Scan for the cell matching the given text and deliver its [x, y] coordinate at center. 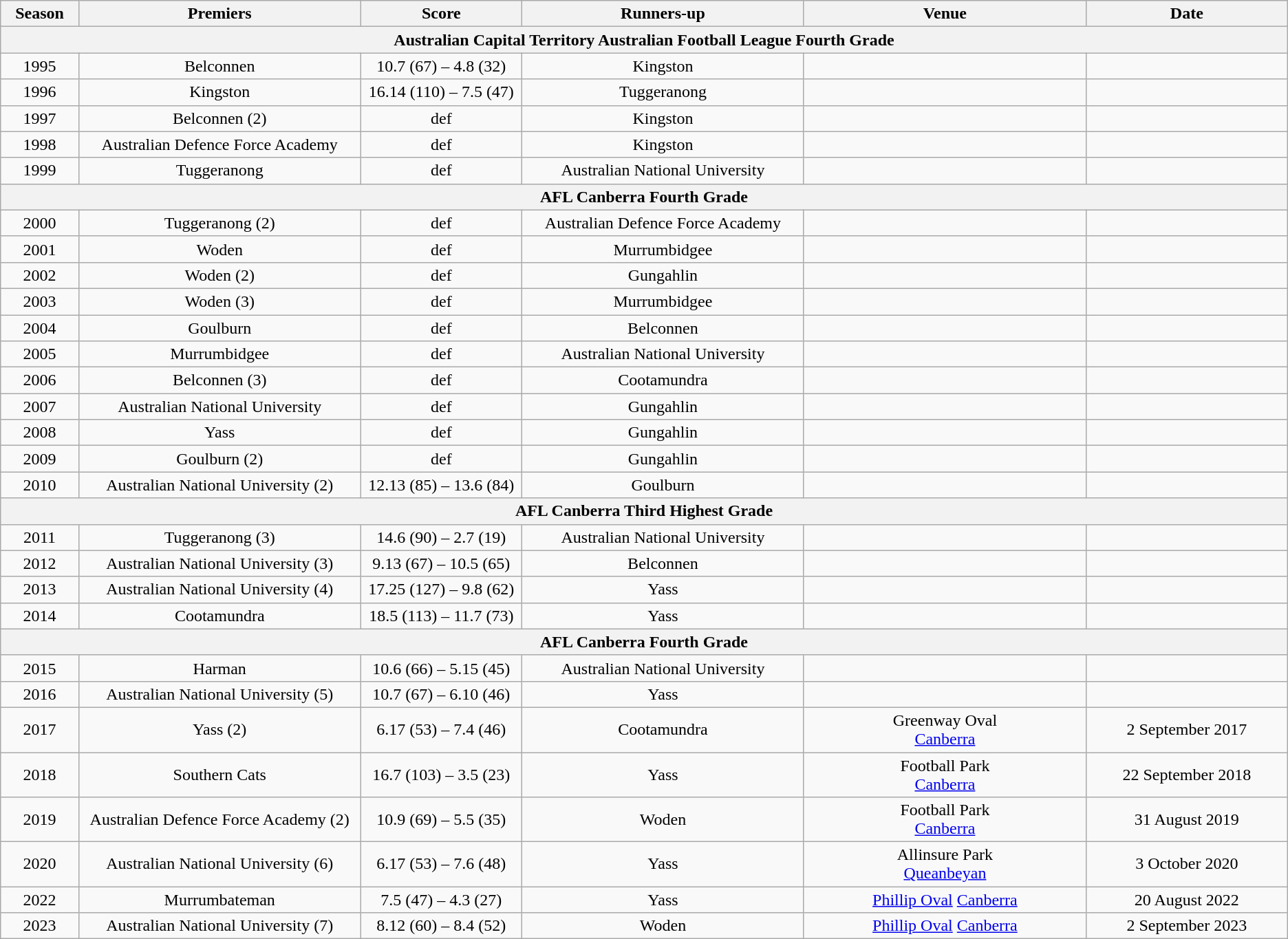
31 August 2019 [1186, 820]
Woden (2) [219, 275]
10.6 (66) – 5.15 (45) [441, 668]
Runners-up [663, 14]
1995 [40, 66]
17.25 (127) – 9.8 (62) [441, 590]
22 September 2018 [1186, 775]
16.14 (110) – 7.5 (47) [441, 92]
2008 [40, 433]
2001 [40, 249]
Premiers [219, 14]
Date [1186, 14]
2009 [40, 459]
2 September 2017 [1186, 729]
2000 [40, 223]
Yass (2) [219, 729]
1996 [40, 92]
Australian National University (7) [219, 926]
7.5 (47) – 4.3 (27) [441, 900]
2022 [40, 900]
Score [441, 14]
2006 [40, 380]
Murrumbateman [219, 900]
10.7 (67) – 6.10 (46) [441, 694]
10.7 (67) – 4.8 (32) [441, 66]
2019 [40, 820]
Australian Capital Territory Australian Football League Fourth Grade [644, 40]
6.17 (53) – 7.4 (46) [441, 729]
Woden (3) [219, 301]
Tuggeranong (3) [219, 537]
Australian National University (4) [219, 590]
20 August 2022 [1186, 900]
Venue [945, 14]
2010 [40, 485]
Allinsure ParkQueanbeyan [945, 864]
Season [40, 14]
Harman [219, 668]
2 September 2023 [1186, 926]
3 October 2020 [1186, 864]
2004 [40, 328]
AFL Canberra Third Highest Grade [644, 511]
2012 [40, 563]
1999 [40, 171]
2003 [40, 301]
2011 [40, 537]
Tuggeranong (2) [219, 223]
Goulburn (2) [219, 459]
2018 [40, 775]
14.6 (90) – 2.7 (19) [441, 537]
2017 [40, 729]
2002 [40, 275]
2014 [40, 616]
Belconnen (2) [219, 118]
Australian National University (2) [219, 485]
8.12 (60) – 8.4 (52) [441, 926]
Belconnen (3) [219, 380]
2020 [40, 864]
9.13 (67) – 10.5 (65) [441, 563]
Australian National University (6) [219, 864]
2005 [40, 354]
2013 [40, 590]
Australian National University (3) [219, 563]
Australian Defence Force Academy (2) [219, 820]
Australian National University (5) [219, 694]
2023 [40, 926]
1997 [40, 118]
16.7 (103) – 3.5 (23) [441, 775]
10.9 (69) – 5.5 (35) [441, 820]
6.17 (53) – 7.6 (48) [441, 864]
2015 [40, 668]
2007 [40, 407]
Greenway OvalCanberra [945, 729]
Southern Cats [219, 775]
18.5 (113) – 11.7 (73) [441, 616]
12.13 (85) – 13.6 (84) [441, 485]
1998 [40, 144]
2016 [40, 694]
